Search for the cell housing the specified text and yield its (x, y) center coordinate. 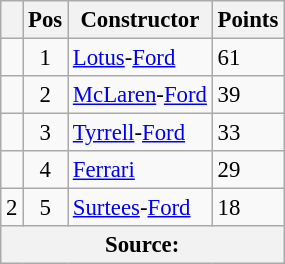
Ferrari (140, 170)
Source: (142, 245)
Tyrrell-Ford (140, 133)
5 (46, 208)
33 (248, 133)
Points (248, 20)
61 (248, 58)
3 (46, 133)
Pos (46, 20)
Surtees-Ford (140, 208)
39 (248, 95)
18 (248, 208)
29 (248, 170)
Constructor (140, 20)
McLaren-Ford (140, 95)
1 (46, 58)
4 (46, 170)
Lotus-Ford (140, 58)
